Locate the cell with the specified text and output its (x, y) center coordinate. 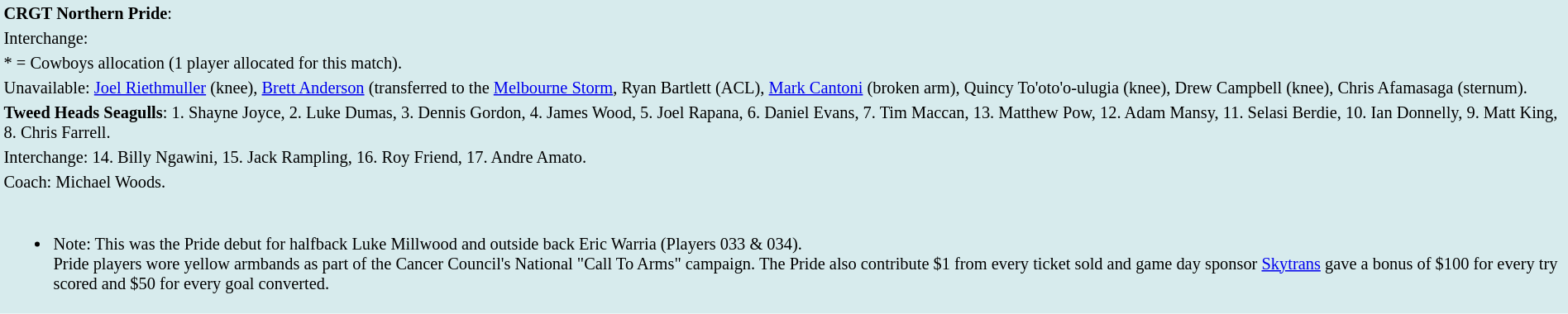
CRGT Northern Pride: (784, 13)
* = Cowboys allocation (1 player allocated for this match). (784, 63)
Interchange: 14. Billy Ngawini, 15. Jack Rampling, 16. Roy Friend, 17. Andre Amato. (784, 157)
Interchange: (784, 38)
Coach: Michael Woods. (784, 182)
